Return [x, y] of the center of cell containing provided text 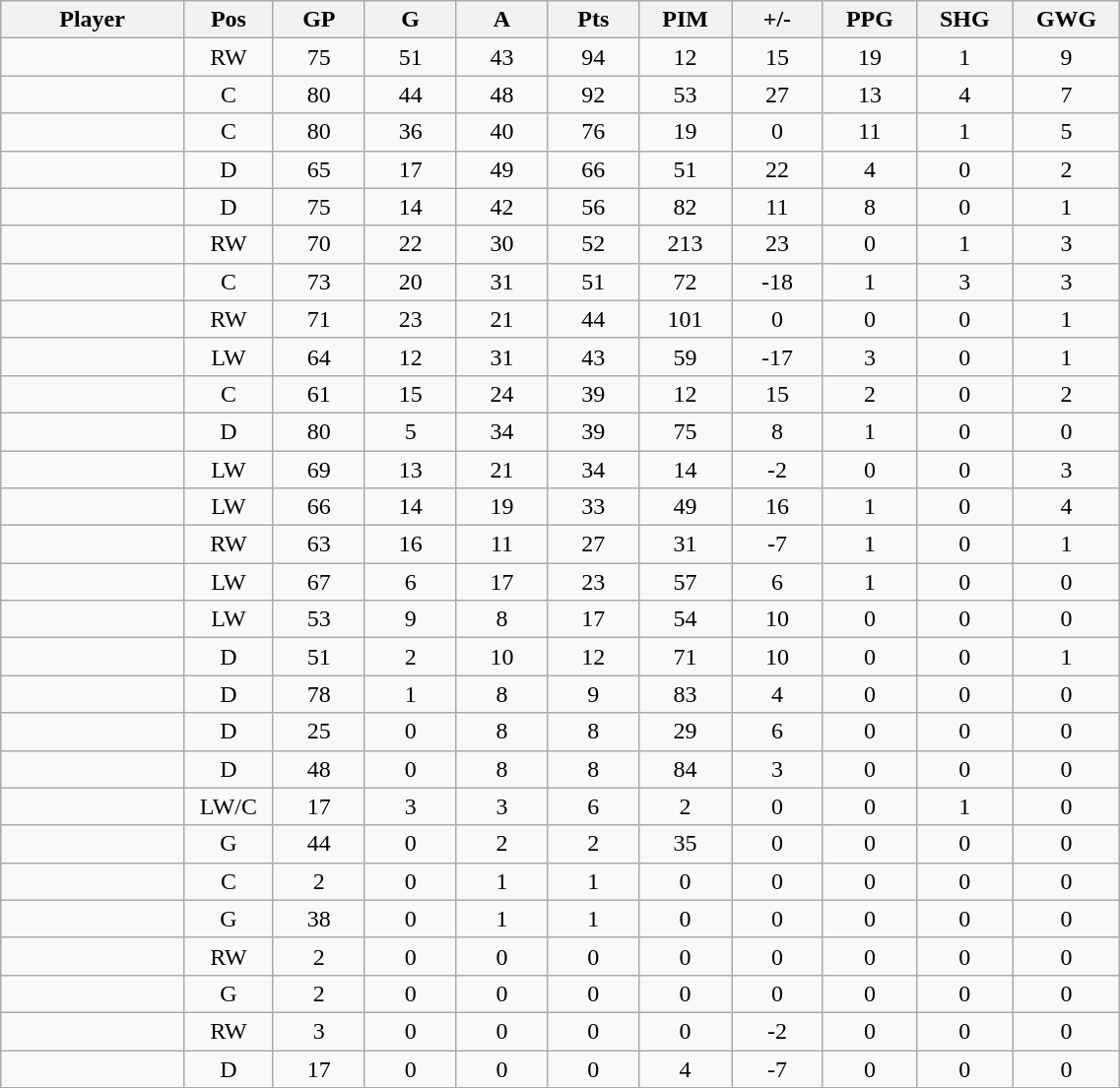
GWG [1066, 20]
101 [686, 319]
SHG [964, 20]
25 [319, 732]
76 [593, 132]
59 [686, 356]
67 [319, 582]
38 [319, 919]
+/- [776, 20]
-18 [776, 282]
213 [686, 244]
Pts [593, 20]
54 [686, 619]
PIM [686, 20]
69 [319, 470]
20 [410, 282]
42 [502, 207]
83 [686, 694]
24 [502, 394]
PPG [869, 20]
94 [593, 57]
40 [502, 132]
36 [410, 132]
35 [686, 844]
63 [319, 544]
72 [686, 282]
7 [1066, 95]
Pos [229, 20]
30 [502, 244]
82 [686, 207]
A [502, 20]
52 [593, 244]
92 [593, 95]
57 [686, 582]
33 [593, 507]
29 [686, 732]
65 [319, 169]
64 [319, 356]
84 [686, 769]
78 [319, 694]
56 [593, 207]
73 [319, 282]
-17 [776, 356]
70 [319, 244]
61 [319, 394]
Player [93, 20]
LW/C [229, 806]
GP [319, 20]
